Scan for the cell matching the given text and deliver its (X, Y) coordinate at center. 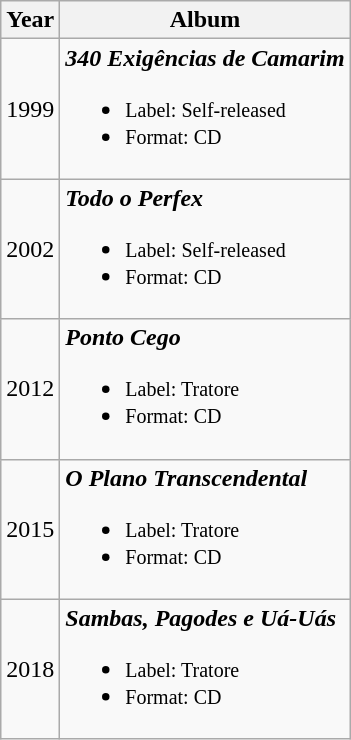
Year (30, 20)
2015 (30, 529)
Todo o PerfexLabel: Self-releasedFormat: CD (205, 249)
Sambas, Pagodes e Uá-UásLabel: TratoreFormat: CD (205, 669)
2012 (30, 389)
Album (205, 20)
2002 (30, 249)
O Plano TranscendentalLabel: TratoreFormat: CD (205, 529)
2018 (30, 669)
1999 (30, 109)
Ponto CegoLabel: TratoreFormat: CD (205, 389)
340 Exigências de CamarimLabel: Self-releasedFormat: CD (205, 109)
